Extract the (x, y) coordinate from the center of the cell holding the provided text.  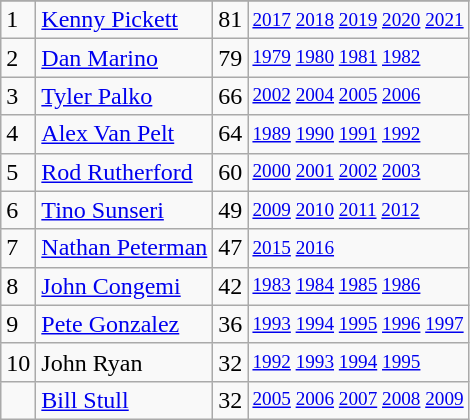
66 (230, 96)
81 (230, 20)
42 (230, 286)
2000 2001 2002 2003 (358, 172)
2009 2010 2011 2012 (358, 210)
1 (18, 20)
36 (230, 324)
2 (18, 58)
2015 2016 (358, 248)
Dan Marino (124, 58)
1992 1993 1994 1995 (358, 362)
5 (18, 172)
1989 1990 1991 1992 (358, 134)
8 (18, 286)
7 (18, 248)
10 (18, 362)
6 (18, 210)
Pete Gonzalez (124, 324)
Tyler Palko (124, 96)
47 (230, 248)
John Ryan (124, 362)
60 (230, 172)
John Congemi (124, 286)
1993 1994 1995 1996 1997 (358, 324)
Bill Stull (124, 400)
Kenny Pickett (124, 20)
9 (18, 324)
Rod Rutherford (124, 172)
2017 2018 2019 2020 2021 (358, 20)
64 (230, 134)
79 (230, 58)
Nathan Peterman (124, 248)
49 (230, 210)
Alex Van Pelt (124, 134)
2002 2004 2005 2006 (358, 96)
1983 1984 1985 1986 (358, 286)
Tino Sunseri (124, 210)
2005 2006 2007 2008 2009 (358, 400)
3 (18, 96)
1979 1980 1981 1982 (358, 58)
4 (18, 134)
